Capture the cell that displays the provided text and extract its [x, y] central coordinate. 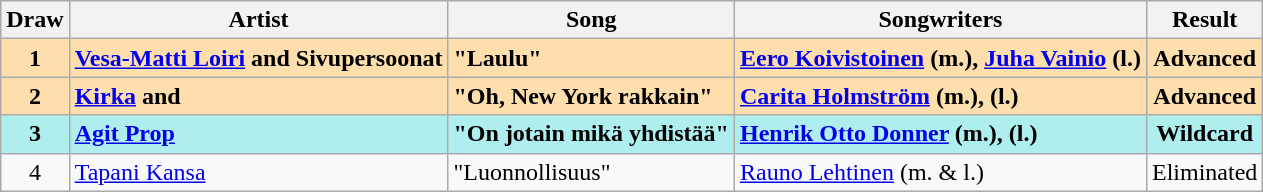
Result [1204, 20]
Wildcard [1204, 134]
Kirka and [258, 96]
"Luonnollisuus" [591, 172]
"Laulu" [591, 58]
2 [35, 96]
Songwriters [940, 20]
Tapani Kansa [258, 172]
Eliminated [1204, 172]
3 [35, 134]
Song [591, 20]
Agit Prop [258, 134]
1 [35, 58]
Artist [258, 20]
"Oh, New York rakkain" [591, 96]
Draw [35, 20]
4 [35, 172]
Henrik Otto Donner (m.), (l.) [940, 134]
Rauno Lehtinen (m. & l.) [940, 172]
Carita Holmström (m.), (l.) [940, 96]
"On jotain mikä yhdistää" [591, 134]
Vesa-Matti Loiri and Sivupersoonat [258, 58]
Eero Koivistoinen (m.), Juha Vainio (l.) [940, 58]
